Locate the cell with the specified text and output its (x, y) center coordinate. 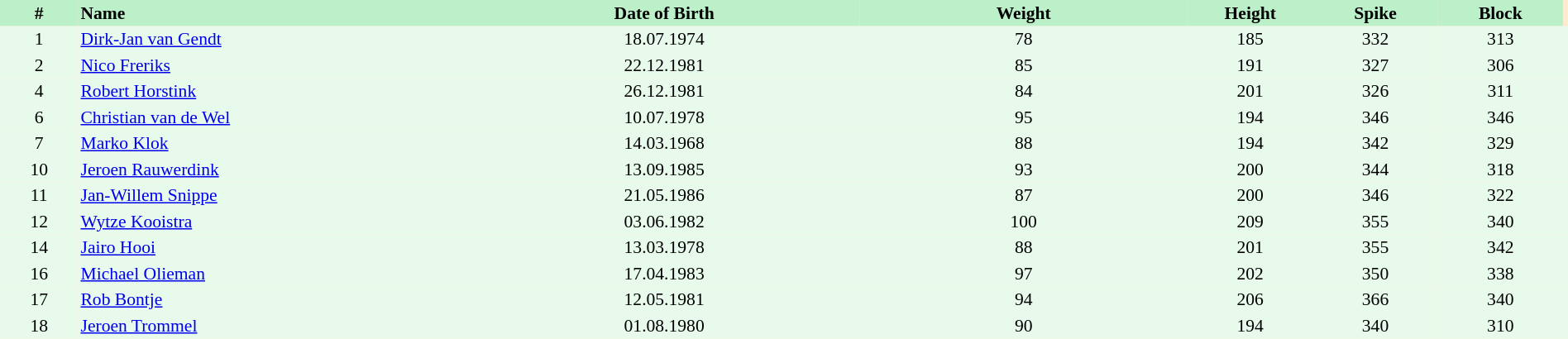
311 (1500, 91)
100 (1024, 222)
Robert Horstink (273, 91)
12.05.1981 (664, 299)
85 (1024, 65)
Block (1500, 13)
Wytze Kooistra (273, 222)
209 (1250, 222)
313 (1500, 40)
185 (1250, 40)
366 (1374, 299)
7 (39, 144)
13.03.1978 (664, 248)
21.05.1986 (664, 195)
95 (1024, 117)
12 (39, 222)
Dirk-Jan van Gendt (273, 40)
322 (1500, 195)
318 (1500, 169)
332 (1374, 40)
310 (1500, 326)
14 (39, 248)
01.08.1980 (664, 326)
327 (1374, 65)
18.07.1974 (664, 40)
14.03.1968 (664, 144)
206 (1250, 299)
329 (1500, 144)
Height (1250, 13)
6 (39, 117)
Name (273, 13)
202 (1250, 274)
350 (1374, 274)
Jan-Willem Snippe (273, 195)
16 (39, 274)
4 (39, 91)
Michael Olieman (273, 274)
Date of Birth (664, 13)
# (39, 13)
94 (1024, 299)
17.04.1983 (664, 274)
10.07.1978 (664, 117)
306 (1500, 65)
93 (1024, 169)
03.06.1982 (664, 222)
Christian van de Wel (273, 117)
11 (39, 195)
87 (1024, 195)
13.09.1985 (664, 169)
18 (39, 326)
Spike (1374, 13)
326 (1374, 91)
191 (1250, 65)
84 (1024, 91)
78 (1024, 40)
10 (39, 169)
1 (39, 40)
22.12.1981 (664, 65)
26.12.1981 (664, 91)
Jeroen Trommel (273, 326)
Nico Freriks (273, 65)
2 (39, 65)
Jairo Hooi (273, 248)
90 (1024, 326)
Rob Bontje (273, 299)
97 (1024, 274)
344 (1374, 169)
Marko Klok (273, 144)
338 (1500, 274)
Jeroen Rauwerdink (273, 169)
17 (39, 299)
Weight (1024, 13)
